Capture the cell that displays the provided text and extract its [x, y] central coordinate. 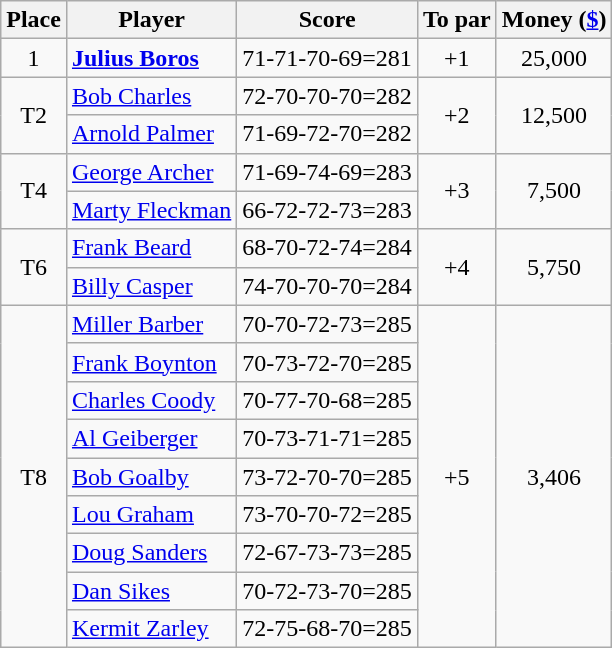
+1 [456, 58]
Bob Charles [151, 96]
Score [328, 20]
Lou Graham [151, 515]
Kermit Zarley [151, 629]
7,500 [554, 191]
Arnold Palmer [151, 134]
3,406 [554, 476]
12,500 [554, 115]
73-70-70-72=285 [328, 515]
Doug Sanders [151, 553]
T8 [34, 476]
72-75-68-70=285 [328, 629]
T4 [34, 191]
Money ($) [554, 20]
Julius Boros [151, 58]
Dan Sikes [151, 591]
+3 [456, 191]
+2 [456, 115]
70-77-70-68=285 [328, 400]
68-70-72-74=284 [328, 248]
1 [34, 58]
Frank Beard [151, 248]
25,000 [554, 58]
70-73-71-71=285 [328, 438]
Marty Fleckman [151, 210]
72-70-70-70=282 [328, 96]
70-72-73-70=285 [328, 591]
Billy Casper [151, 286]
70-70-72-73=285 [328, 324]
71-69-72-70=282 [328, 134]
+4 [456, 267]
Al Geiberger [151, 438]
73-72-70-70=285 [328, 477]
71-71-70-69=281 [328, 58]
72-67-73-73=285 [328, 553]
Frank Boynton [151, 362]
5,750 [554, 267]
To par [456, 20]
70-73-72-70=285 [328, 362]
T6 [34, 267]
Charles Coody [151, 400]
71-69-74-69=283 [328, 172]
Miller Barber [151, 324]
74-70-70-70=284 [328, 286]
66-72-72-73=283 [328, 210]
+5 [456, 476]
T2 [34, 115]
Player [151, 20]
George Archer [151, 172]
Bob Goalby [151, 477]
Place [34, 20]
